Locate the cell with the specified text and output its [x, y] center coordinate. 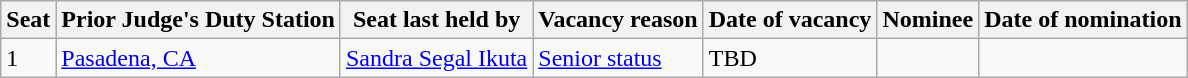
Sandra Segal Ikuta [436, 58]
Pasadena, CA [198, 58]
Vacancy reason [618, 20]
Seat [28, 20]
Seat last held by [436, 20]
Senior status [618, 58]
1 [28, 58]
Date of nomination [1083, 20]
Date of vacancy [790, 20]
Nominee [928, 20]
TBD [790, 58]
Prior Judge's Duty Station [198, 20]
